Extract the [X, Y] coordinate from the center of the cell holding the provided text.  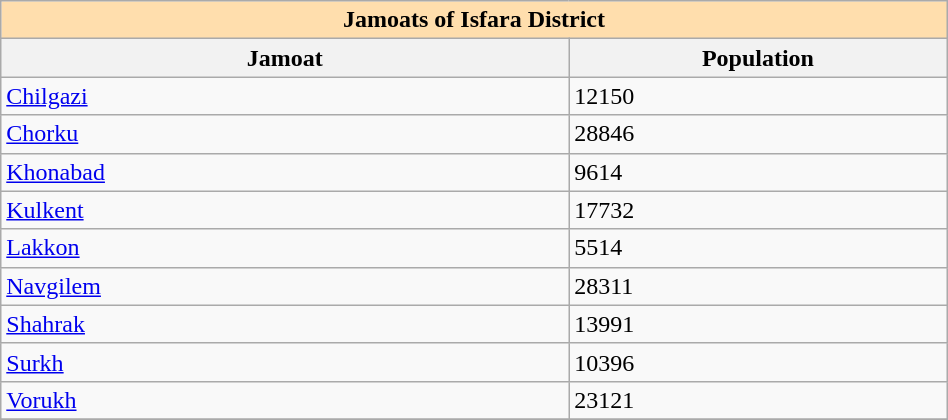
Navgilem [285, 286]
23121 [758, 400]
28846 [758, 134]
Khonabad [285, 172]
Kulkent [285, 210]
Surkh [285, 362]
28311 [758, 286]
Chorku [285, 134]
9614 [758, 172]
Vorukh [285, 400]
10396 [758, 362]
5514 [758, 248]
Shahrak [285, 324]
17732 [758, 210]
Jamoat [285, 58]
13991 [758, 324]
Jamoats of Isfara District [474, 20]
Lakkon [285, 248]
Population [758, 58]
Chilgazi [285, 96]
12150 [758, 96]
